For the text-containing cell, return its midpoint in (X, Y) coordinate format. 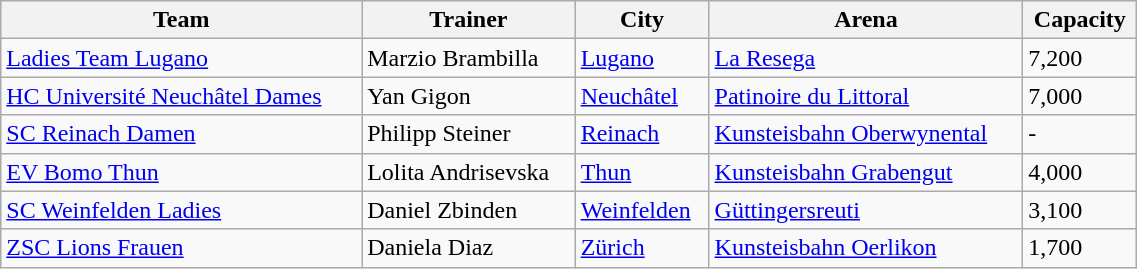
- (1080, 134)
Marzio Brambilla (468, 58)
Zürich (642, 248)
Güttingersreuti (866, 210)
Team (182, 20)
SC Reinach Damen (182, 134)
Yan Gigon (468, 96)
7,200 (1080, 58)
Philipp Steiner (468, 134)
Neuchâtel (642, 96)
Reinach (642, 134)
SC Weinfelden Ladies (182, 210)
Lugano (642, 58)
7,000 (1080, 96)
Daniela Diaz (468, 248)
Ladies Team Lugano (182, 58)
EV Bomo Thun (182, 172)
Daniel Zbinden (468, 210)
Thun (642, 172)
3,100 (1080, 210)
Capacity (1080, 20)
HC Université Neuchâtel Dames (182, 96)
Kunsteisbahn Grabengut (866, 172)
Kunsteisbahn Oerlikon (866, 248)
4,000 (1080, 172)
Trainer (468, 20)
1,700 (1080, 248)
Weinfelden (642, 210)
Arena (866, 20)
City (642, 20)
ZSC Lions Frauen (182, 248)
Kunsteisbahn Oberwynental (866, 134)
La Resega (866, 58)
Patinoire du Littoral (866, 96)
Lolita Andrisevska (468, 172)
